Pinpoint the cell where the given text exists, returning its (X, Y) midpoint coordinate. 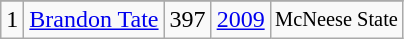
Brandon Tate (94, 20)
397 (188, 20)
1 (12, 20)
McNeese State (336, 20)
2009 (240, 20)
